Provide the (X, Y) coordinate of the cell's center where the given text is located.  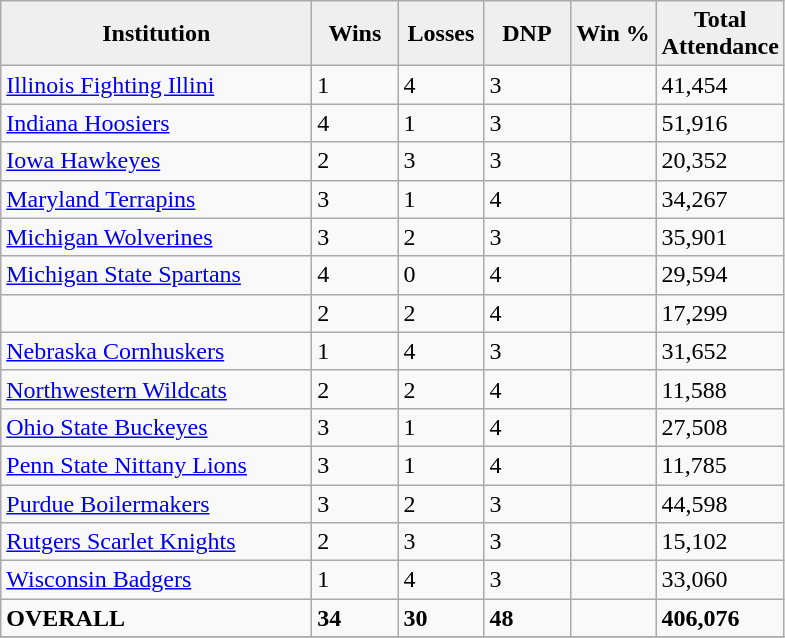
Penn State Nittany Lions (156, 465)
Purdue Boilermakers (156, 503)
Michigan Wolverines (156, 237)
Indiana Hoosiers (156, 123)
Institution (156, 34)
48 (527, 618)
Losses (441, 34)
17,299 (720, 313)
11,588 (720, 389)
Illinois Fighting Illini (156, 85)
30 (441, 618)
15,102 (720, 542)
Iowa Hawkeyes (156, 161)
Rutgers Scarlet Knights (156, 542)
35,901 (720, 237)
Nebraska Cornhuskers (156, 351)
11,785 (720, 465)
Win % (613, 34)
OVERALL (156, 618)
20,352 (720, 161)
33,060 (720, 580)
Michigan State Spartans (156, 275)
51,916 (720, 123)
Maryland Terrapins (156, 199)
29,594 (720, 275)
Wins (355, 34)
0 (441, 275)
27,508 (720, 427)
44,598 (720, 503)
34 (355, 618)
Ohio State Buckeyes (156, 427)
41,454 (720, 85)
31,652 (720, 351)
406,076 (720, 618)
Total Attendance (720, 34)
34,267 (720, 199)
Wisconsin Badgers (156, 580)
Northwestern Wildcats (156, 389)
DNP (527, 34)
